Determine the (x, y) coordinate at the center of the cell enclosing the given text.  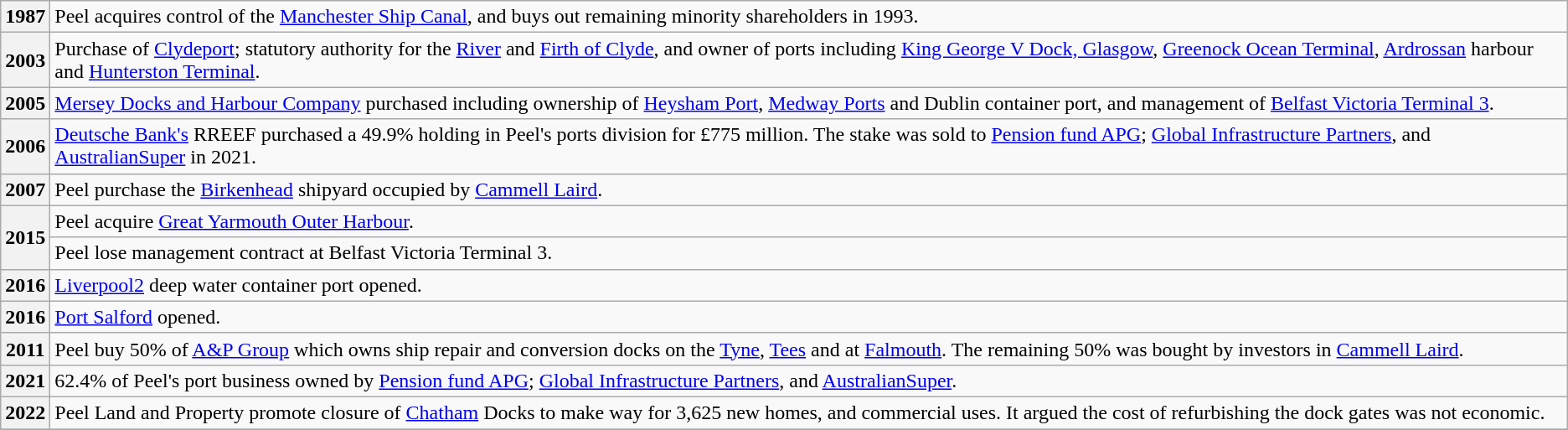
Peel acquires control of the Manchester Ship Canal, and buys out remaining minority shareholders in 1993. (809, 17)
Liverpool2 deep water container port opened. (809, 285)
1987 (25, 17)
2011 (25, 349)
2022 (25, 412)
2005 (25, 103)
Peel purchase the Birkenhead shipyard occupied by Cammell Laird. (809, 189)
Port Salford opened. (809, 317)
Peel lose management contract at Belfast Victoria Terminal 3. (809, 253)
2003 (25, 60)
2015 (25, 237)
2007 (25, 189)
Peel acquire Great Yarmouth Outer Harbour. (809, 221)
2006 (25, 146)
62.4% of Peel's port business owned by Pension fund APG; Global Infrastructure Partners, and AustralianSuper. (809, 381)
2021 (25, 381)
